Find where the given text appears and provide that cell's center as (X, Y) coordinate. 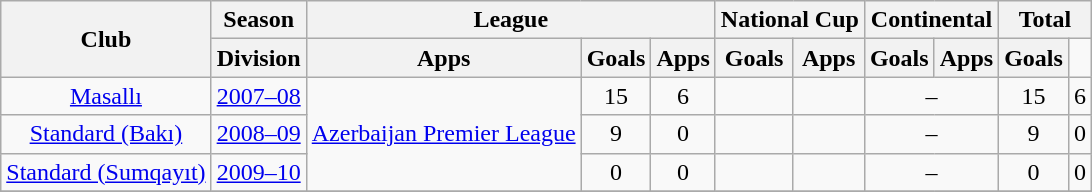
Season (258, 20)
2009–10 (258, 172)
Azerbaijan Premier League (444, 134)
Masallı (106, 96)
2008–09 (258, 134)
Total (1046, 20)
National Cup (790, 20)
Club (106, 39)
Division (258, 58)
League (510, 20)
Standard (Sumqayıt) (106, 172)
Standard (Bakı) (106, 134)
2007–08 (258, 96)
Continental (931, 20)
